Identify which cell holds the provided text, then report its [X, Y] central coordinate. 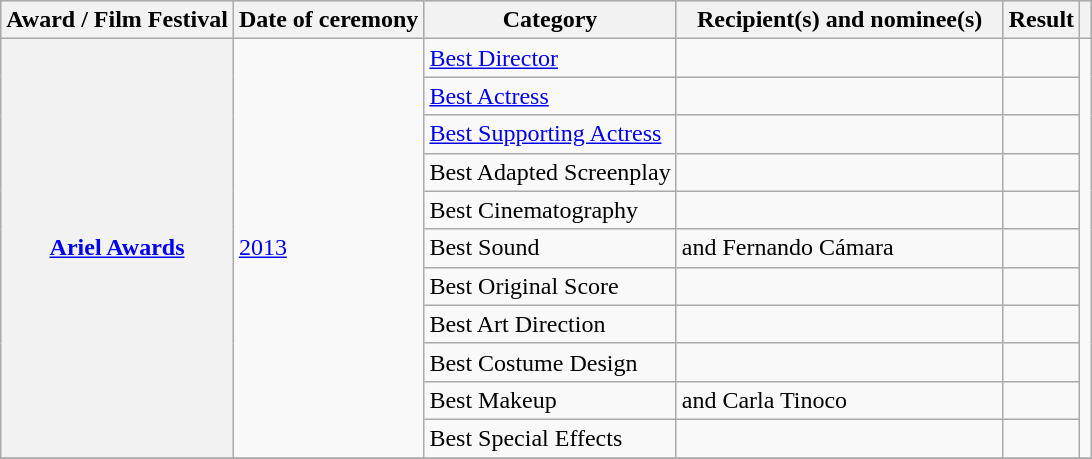
2013 [328, 248]
Best Costume Design [550, 362]
Date of ceremony [328, 20]
and Fernando Cámara [840, 248]
Category [550, 20]
Best Special Effects [550, 438]
Ariel Awards [118, 248]
Best Art Direction [550, 324]
Best Actress [550, 96]
and Carla Tinoco [840, 400]
Award / Film Festival [118, 20]
Best Cinematography [550, 210]
Best Adapted Screenplay [550, 172]
Result [1041, 20]
Best Sound [550, 248]
Best Supporting Actress [550, 134]
Best Original Score [550, 286]
Best Director [550, 58]
Recipient(s) and nominee(s) [840, 20]
Best Makeup [550, 400]
